Identify which cell holds the provided text, then report its (X, Y) central coordinate. 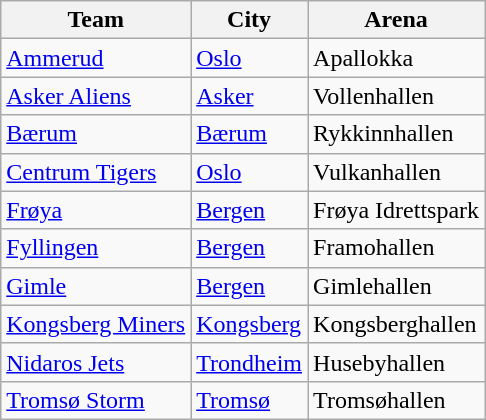
Kongsberg (250, 324)
Tromsø (250, 400)
Tromsø Storm (96, 400)
Kongsberg Miners (96, 324)
Vulkanhallen (396, 172)
Asker Aliens (96, 96)
Gimle (96, 286)
Frøya Idrettspark (396, 210)
Gimlehallen (396, 286)
Tromsøhallen (396, 400)
City (250, 20)
Husebyhallen (396, 362)
Arena (396, 20)
Fyllingen (96, 248)
Centrum Tigers (96, 172)
Frøya (96, 210)
Framohallen (396, 248)
Trondheim (250, 362)
Nidaros Jets (96, 362)
Asker (250, 96)
Vollenhallen (396, 96)
Rykkinnhallen (396, 134)
Apallokka (396, 58)
Ammerud (96, 58)
Kongsberghallen (396, 324)
Team (96, 20)
